Capture the cell that displays the provided text and extract its [x, y] central coordinate. 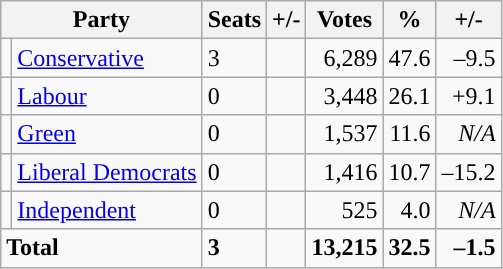
Total [102, 248]
Green [107, 134]
10.7 [410, 172]
26.1 [410, 96]
Liberal Democrats [107, 172]
525 [344, 210]
4.0 [410, 210]
Labour [107, 96]
Party [102, 20]
11.6 [410, 134]
% [410, 20]
32.5 [410, 248]
Seats [234, 20]
1,416 [344, 172]
Votes [344, 20]
Independent [107, 210]
6,289 [344, 58]
–15.2 [468, 172]
Conservative [107, 58]
–1.5 [468, 248]
3,448 [344, 96]
+9.1 [468, 96]
–9.5 [468, 58]
47.6 [410, 58]
13,215 [344, 248]
1,537 [344, 134]
